Determine the (x, y) coordinate at the center of the cell enclosing the given text.  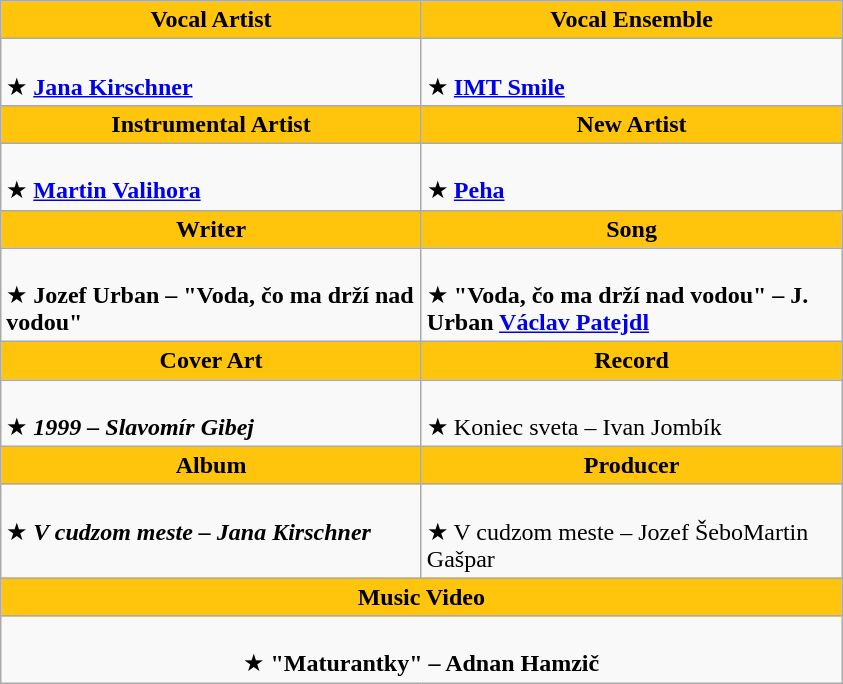
Instrumental Artist (212, 124)
★ Koniec sveta – Ivan Jombík (632, 414)
★ Peha (632, 176)
★ 1999 – Slavomír Gibej (212, 414)
★ V cudzom meste – Jana Kirschner (212, 531)
★ IMT Smile (632, 72)
Writer (212, 229)
Vocal Artist (212, 20)
Record (632, 361)
★ "Voda, čo ma drží nad vodou" – J. Urban Václav Patejdl (632, 295)
Vocal Ensemble (632, 20)
Music Video (422, 597)
★ Jozef Urban – "Voda, čo ma drží nad vodou" (212, 295)
Producer (632, 465)
Song (632, 229)
Album (212, 465)
Cover Art (212, 361)
★ Jana Kirschner (212, 72)
New Artist (632, 124)
★ V cudzom meste – Jozef ŠeboMartin Gašpar (632, 531)
★ "Maturantky" – Adnan Hamzič (422, 650)
★ Martin Valihora (212, 176)
